From the cell containing the given text, extract its center point as (X, Y) coordinate. 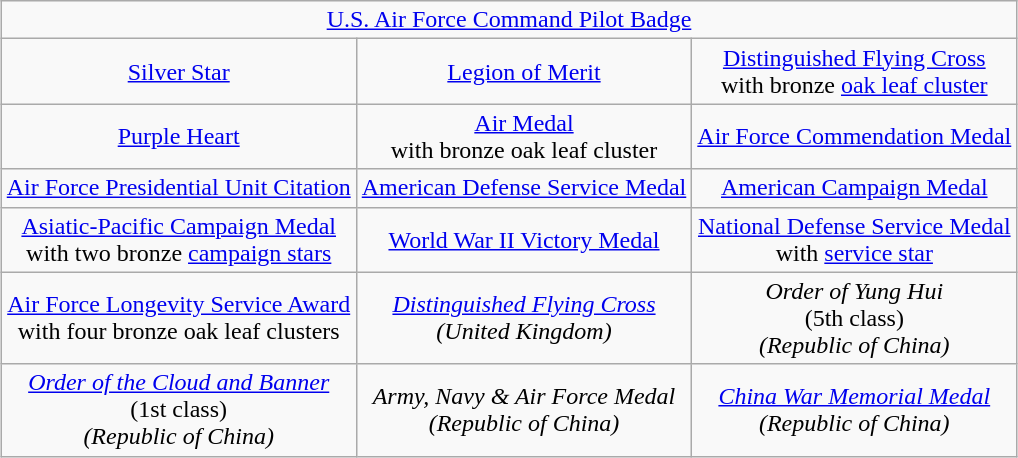
Air Force Presidential Unit Citation (178, 188)
National Defense Service Medalwith service star (854, 240)
Distinguished Flying Cross(United Kingdom) (524, 318)
U.S. Air Force Command Pilot Badge (509, 20)
Order of Yung Hui(5th class)(Republic of China) (854, 318)
World War II Victory Medal (524, 240)
Army, Navy & Air Force Medal(Republic of China) (524, 410)
Purple Heart (178, 136)
Legion of Merit (524, 72)
Air Medalwith bronze oak leaf cluster (524, 136)
Air Force Commendation Medal (854, 136)
China War Memorial Medal(Republic of China) (854, 410)
Asiatic-Pacific Campaign Medalwith two bronze campaign stars (178, 240)
Silver Star (178, 72)
Distinguished Flying Crosswith bronze oak leaf cluster (854, 72)
Air Force Longevity Service Awardwith four bronze oak leaf clusters (178, 318)
Order of the Cloud and Banner(1st class)(Republic of China) (178, 410)
American Campaign Medal (854, 188)
American Defense Service Medal (524, 188)
